Output the [x, y] coordinate of the center of the cell containing the given text.  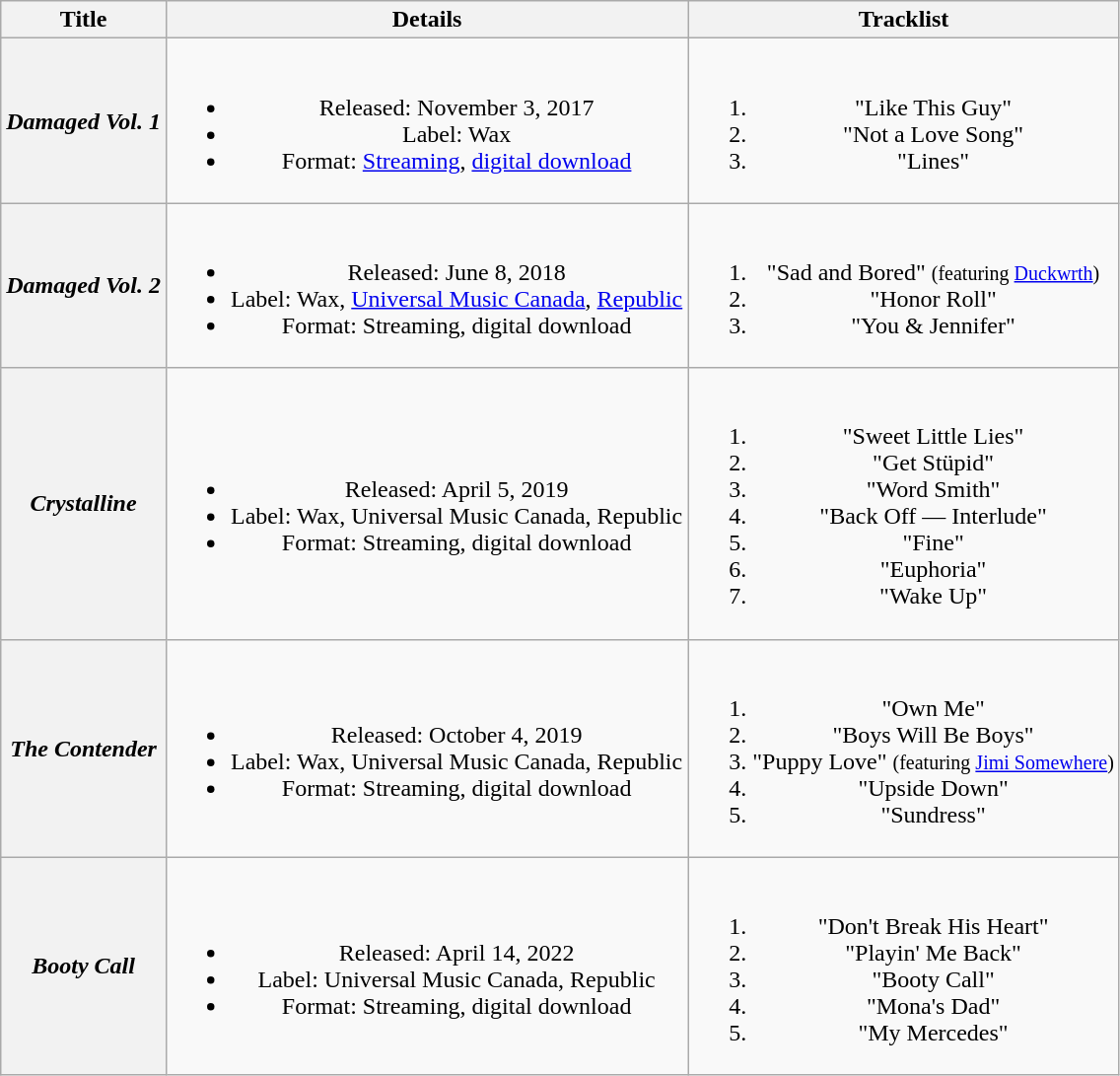
Released: April 14, 2022Label: Universal Music Canada, RepublicFormat: Streaming, digital download [426, 967]
The Contender [84, 748]
"Sweet Little Lies""Get Stüpid""Word Smith""Back Off — Interlude""Fine""Euphoria""Wake Up" [904, 503]
"Like This Guy""Not a Love Song""Lines" [904, 120]
Released: November 3, 2017Label: WaxFormat: Streaming, digital download [426, 120]
Released: October 4, 2019Label: Wax, Universal Music Canada, RepublicFormat: Streaming, digital download [426, 748]
Damaged Vol. 2 [84, 286]
Released: June 8, 2018Label: Wax, Universal Music Canada, RepublicFormat: Streaming, digital download [426, 286]
Details [426, 20]
Released: April 5, 2019Label: Wax, Universal Music Canada, RepublicFormat: Streaming, digital download [426, 503]
Crystalline [84, 503]
"Don't Break His Heart""Playin' Me Back""Booty Call""Mona's Dad""My Mercedes" [904, 967]
Title [84, 20]
"Sad and Bored" (featuring Duckwrth)"Honor Roll""You & Jennifer" [904, 286]
"Own Me""Boys Will Be Boys""Puppy Love" (featuring Jimi Somewhere)"Upside Down""Sundress" [904, 748]
Tracklist [904, 20]
Booty Call [84, 967]
Damaged Vol. 1 [84, 120]
